Pinpoint the cell where the given text exists, returning its (x, y) midpoint coordinate. 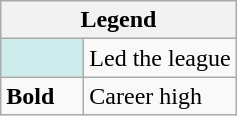
Legend (118, 20)
Career high (160, 96)
Led the league (160, 58)
Bold (42, 96)
